Identify which cell holds the provided text, then report its [x, y] central coordinate. 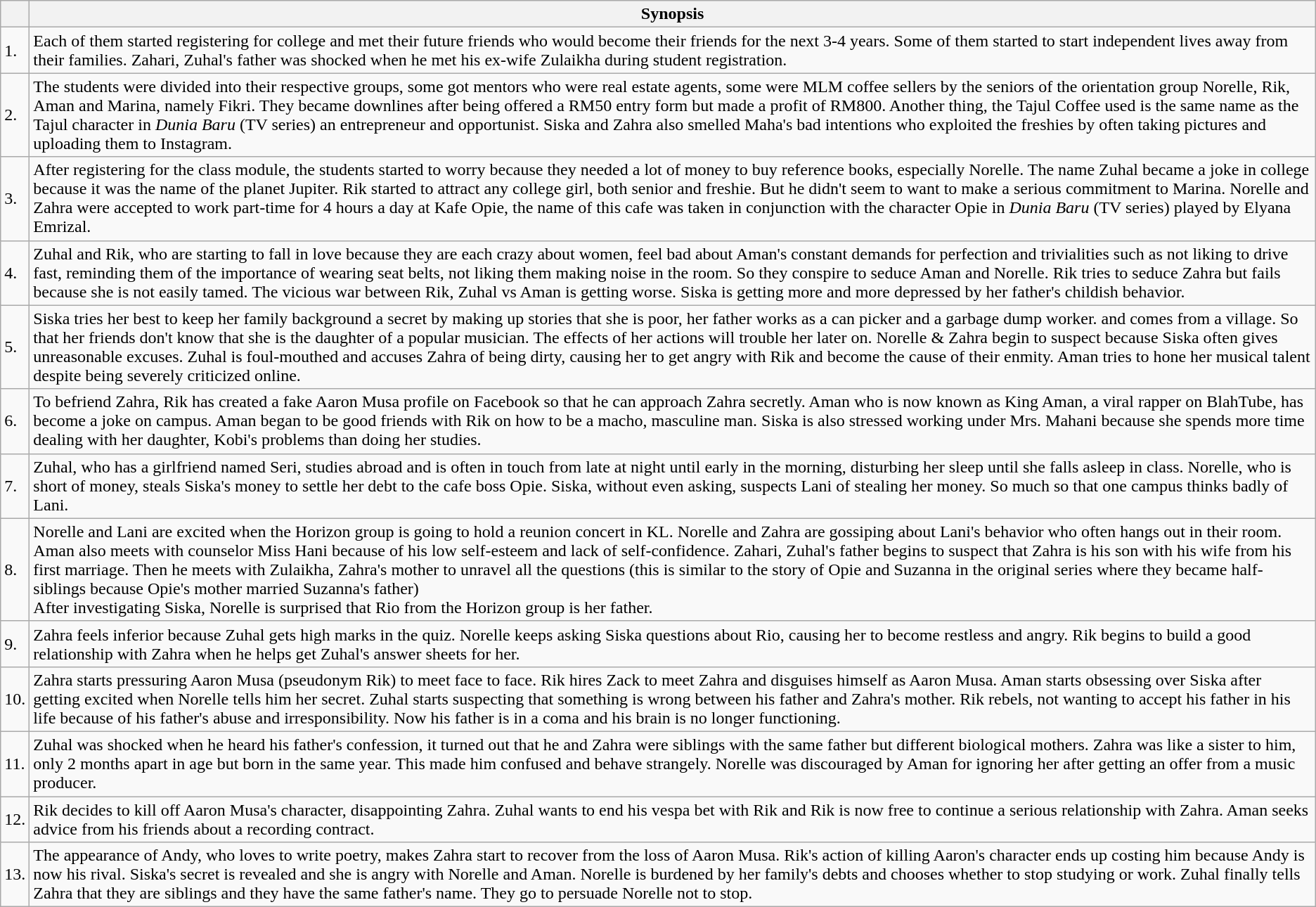
8. [15, 570]
10. [15, 699]
6. [15, 421]
2. [15, 115]
13. [15, 875]
3. [15, 198]
5. [15, 347]
12. [15, 818]
7. [15, 486]
4. [15, 273]
1. [15, 51]
Synopsis [672, 14]
11. [15, 764]
9. [15, 644]
